Detect which cell encompasses the target text, then output its (x, y) center coordinate. 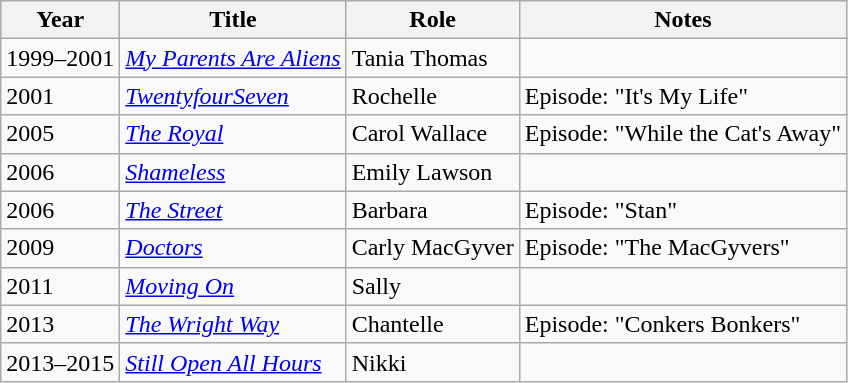
2009 (60, 248)
Tania Thomas (432, 58)
The Royal (233, 134)
Episode: "Conkers Bonkers" (682, 324)
The Street (233, 210)
TwentyfourSeven (233, 96)
Still Open All Hours (233, 362)
Episode: "The MacGyvers" (682, 248)
2013–2015 (60, 362)
Sally (432, 286)
Title (233, 20)
Emily Lawson (432, 172)
Episode: "It's My Life" (682, 96)
Episode: "While the Cat's Away" (682, 134)
1999–2001 (60, 58)
Doctors (233, 248)
My Parents Are Aliens (233, 58)
2005 (60, 134)
Year (60, 20)
Barbara (432, 210)
The Wright Way (233, 324)
Role (432, 20)
Nikki (432, 362)
Episode: "Stan" (682, 210)
2013 (60, 324)
Carly MacGyver (432, 248)
Rochelle (432, 96)
2001 (60, 96)
Chantelle (432, 324)
Carol Wallace (432, 134)
Shameless (233, 172)
Moving On (233, 286)
Notes (682, 20)
2011 (60, 286)
